Scan for the cell matching the given text and deliver its (x, y) coordinate at center. 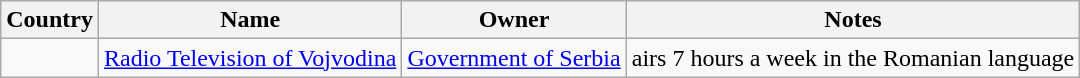
airs 7 hours a week in the Romanian language (853, 58)
Government of Serbia (514, 58)
Country (50, 20)
Notes (853, 20)
Radio Television of Vojvodina (250, 58)
Name (250, 20)
Owner (514, 20)
